Return the (X, Y) coordinate for the center point of the cell that contains the specified text.  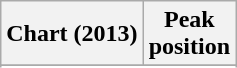
Chart (2013) (72, 34)
Peakposition (189, 34)
